Find where the given text appears and provide that cell's center as (x, y) coordinate. 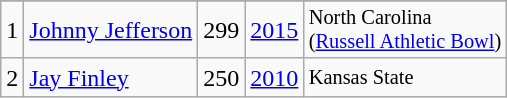
North Carolina (Russell Athletic Bowl) (405, 30)
1 (12, 30)
2015 (274, 30)
Johnny Jefferson (111, 30)
2 (12, 77)
Kansas State (405, 77)
Jay Finley (111, 77)
299 (222, 30)
250 (222, 77)
2010 (274, 77)
